Scan for the cell matching the given text and deliver its [x, y] coordinate at center. 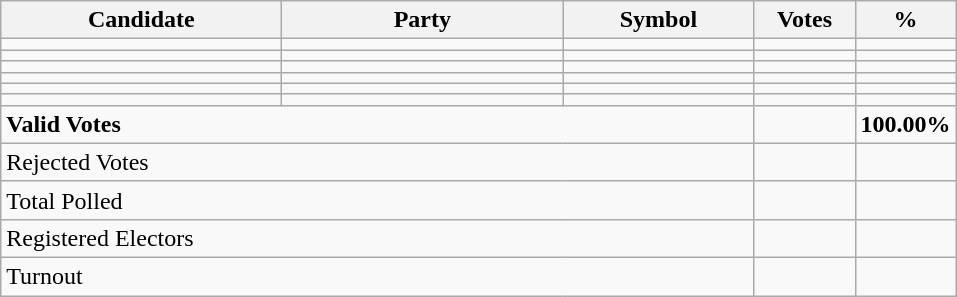
Symbol [658, 20]
100.00% [906, 124]
Total Polled [378, 200]
Valid Votes [378, 124]
Candidate [142, 20]
Votes [804, 20]
% [906, 20]
Registered Electors [378, 238]
Rejected Votes [378, 162]
Party [422, 20]
Turnout [378, 276]
